Scan for the cell matching the given text and deliver its (x, y) coordinate at center. 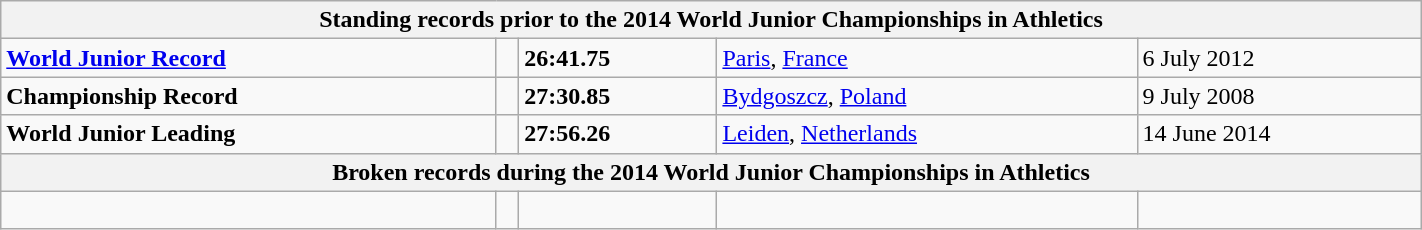
6 July 2012 (1279, 58)
Paris, France (927, 58)
Championship Record (248, 96)
Leiden, Netherlands (927, 134)
Standing records prior to the 2014 World Junior Championships in Athletics (711, 20)
27:56.26 (618, 134)
World Junior Record (248, 58)
9 July 2008 (1279, 96)
Bydgoszcz, Poland (927, 96)
27:30.85 (618, 96)
Broken records during the 2014 World Junior Championships in Athletics (711, 172)
World Junior Leading (248, 134)
14 June 2014 (1279, 134)
26:41.75 (618, 58)
